Output the (X, Y) coordinate of the center of the cell containing the given text.  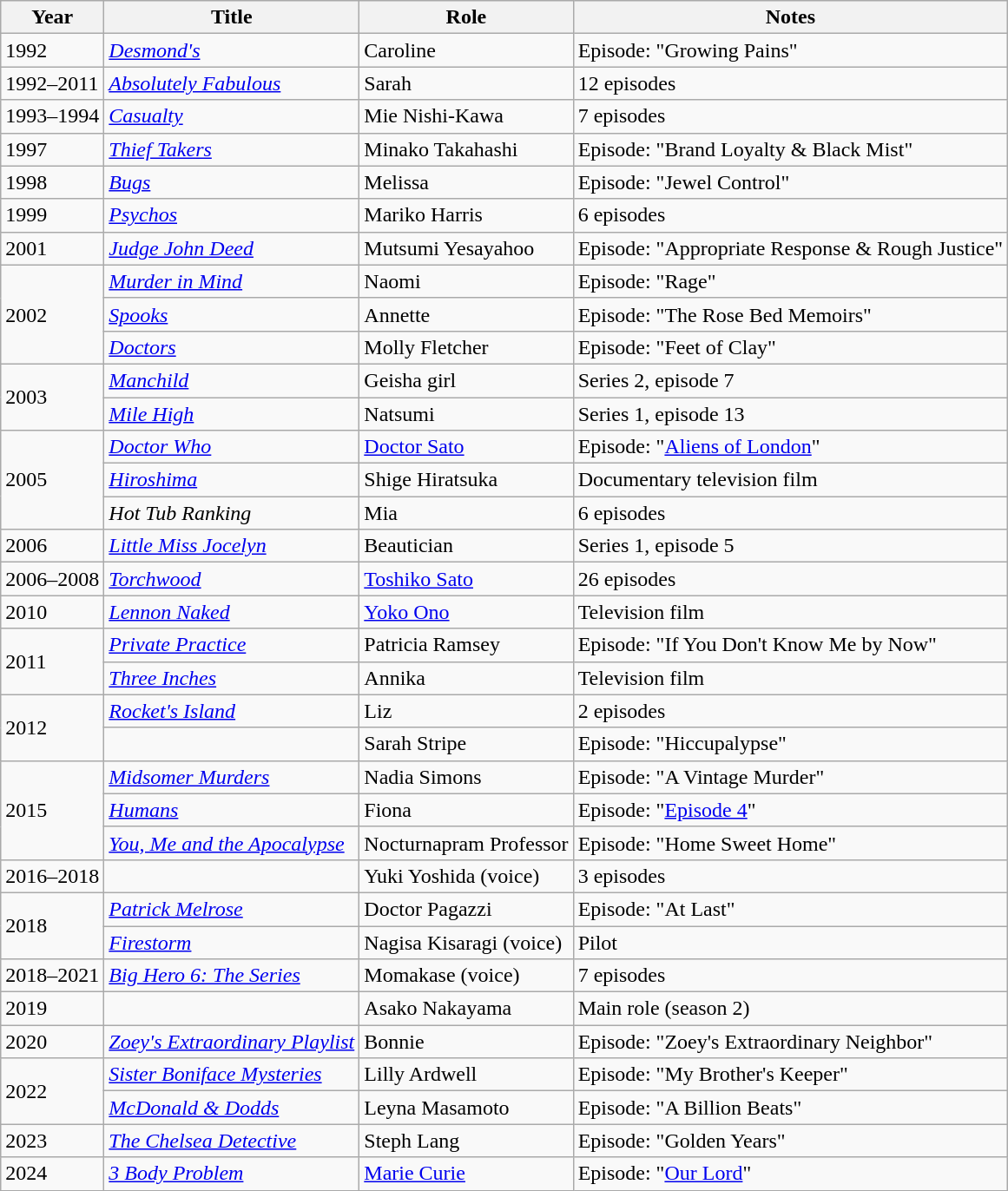
Doctor Sato (466, 447)
Documentary television film (790, 480)
2023 (52, 1141)
Episode: "Jewel Control" (790, 182)
Fiona (466, 810)
Torchwood (232, 579)
Spooks (232, 314)
Series 2, episode 7 (790, 380)
Absolutely Fabulous (232, 83)
Caroline (466, 50)
Momakase (voice) (466, 976)
Lennon Naked (232, 612)
Desmond's (232, 50)
Main role (season 2) (790, 1009)
Episode: "Appropriate Response & Rough Justice" (790, 248)
Casualty (232, 116)
3 Body Problem (232, 1174)
Sister Boniface Mysteries (232, 1075)
2012 (52, 727)
Bonnie (466, 1042)
Pilot (790, 942)
2010 (52, 612)
2019 (52, 1009)
Series 1, episode 5 (790, 546)
Molly Fletcher (466, 347)
Asako Nakayama (466, 1009)
Series 1, episode 13 (790, 414)
3 episodes (790, 876)
2 episodes (790, 711)
Natsumi (466, 414)
Private Practice (232, 645)
2018 (52, 925)
2022 (52, 1091)
Mia (466, 513)
1999 (52, 215)
Episode: "Growing Pains" (790, 50)
Nadia Simons (466, 777)
Title (232, 17)
Yuki Yoshida (voice) (466, 876)
Mie Nishi-Kawa (466, 116)
Patrick Melrose (232, 909)
Bugs (232, 182)
2015 (52, 810)
Leyna Masamoto (466, 1108)
Episode: "At Last" (790, 909)
Big Hero 6: The Series (232, 976)
1992 (52, 50)
Patricia Ramsey (466, 645)
Hiroshima (232, 480)
2018–2021 (52, 976)
12 episodes (790, 83)
McDonald & Dodds (232, 1108)
Nocturnapram Professor (466, 843)
2005 (52, 480)
Geisha girl (466, 380)
1997 (52, 149)
Nagisa Kisaragi (voice) (466, 942)
Episode: "Feet of Clay" (790, 347)
2020 (52, 1042)
Episode: "Aliens of London" (790, 447)
Episode: "Brand Loyalty & Black Mist" (790, 149)
2024 (52, 1174)
Shige Hiratsuka (466, 480)
The Chelsea Detective (232, 1141)
Annika (466, 678)
Episode: "If You Don't Know Me by Now" (790, 645)
Year (52, 17)
Firestorm (232, 942)
Judge John Deed (232, 248)
Mile High (232, 414)
Episode: "Our Lord" (790, 1174)
Marie Curie (466, 1174)
Yoko Ono (466, 612)
Manchild (232, 380)
2006 (52, 546)
2016–2018 (52, 876)
Three Inches (232, 678)
2002 (52, 314)
Liz (466, 711)
Steph Lang (466, 1141)
Episode: "A Vintage Murder" (790, 777)
Psychos (232, 215)
Minako Takahashi (466, 149)
1993–1994 (52, 116)
Thief Takers (232, 149)
Rocket's Island (232, 711)
You, Me and the Apocalypse (232, 843)
2006–2008 (52, 579)
Notes (790, 17)
Lilly Ardwell (466, 1075)
Doctor Who (232, 447)
2011 (52, 661)
Mariko Harris (466, 215)
Episode: "The Rose Bed Memoirs" (790, 314)
Episode: "My Brother's Keeper" (790, 1075)
Hot Tub Ranking (232, 513)
Episode: "Rage" (790, 281)
Episode: "Hiccupalypse" (790, 744)
Episode: "Golden Years" (790, 1141)
Doctor Pagazzi (466, 909)
Midsomer Murders (232, 777)
Episode: "Home Sweet Home" (790, 843)
Sarah (466, 83)
Humans (232, 810)
Mutsumi Yesayahoo (466, 248)
Beautician (466, 546)
Toshiko Sato (466, 579)
Murder in Mind (232, 281)
Melissa (466, 182)
26 episodes (790, 579)
Episode: "A Billion Beats" (790, 1108)
Naomi (466, 281)
Sarah Stripe (466, 744)
Doctors (232, 347)
2003 (52, 397)
Role (466, 17)
Annette (466, 314)
Episode: "Zoey's Extraordinary Neighbor" (790, 1042)
Little Miss Jocelyn (232, 546)
Episode: "Episode 4" (790, 810)
1998 (52, 182)
2001 (52, 248)
1992–2011 (52, 83)
Zoey's Extraordinary Playlist (232, 1042)
